Return (X, Y) of the center of cell containing provided text 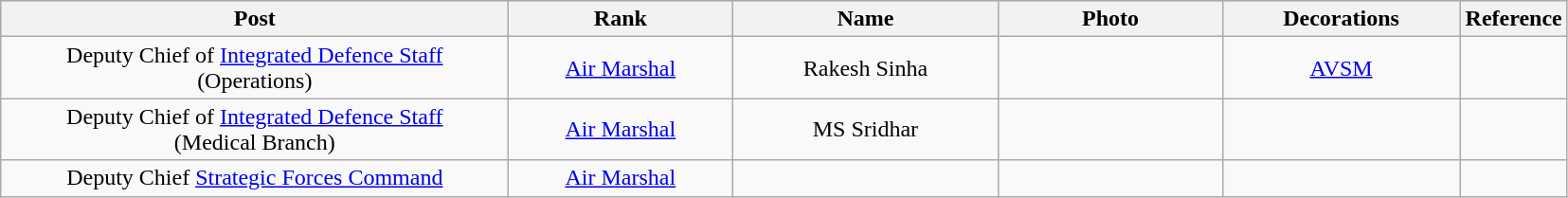
Rakesh Sinha (866, 68)
Decorations (1342, 19)
Reference (1514, 19)
Rank (621, 19)
AVSM (1342, 68)
Post (255, 19)
Deputy Chief of Integrated Defence Staff(Operations) (255, 68)
Name (866, 19)
Deputy Chief of Integrated Defence Staff(Medical Branch) (255, 129)
Photo (1110, 19)
Deputy Chief Strategic Forces Command (255, 178)
MS Sridhar (866, 129)
